Pinpoint the cell where the given text exists, returning its (x, y) midpoint coordinate. 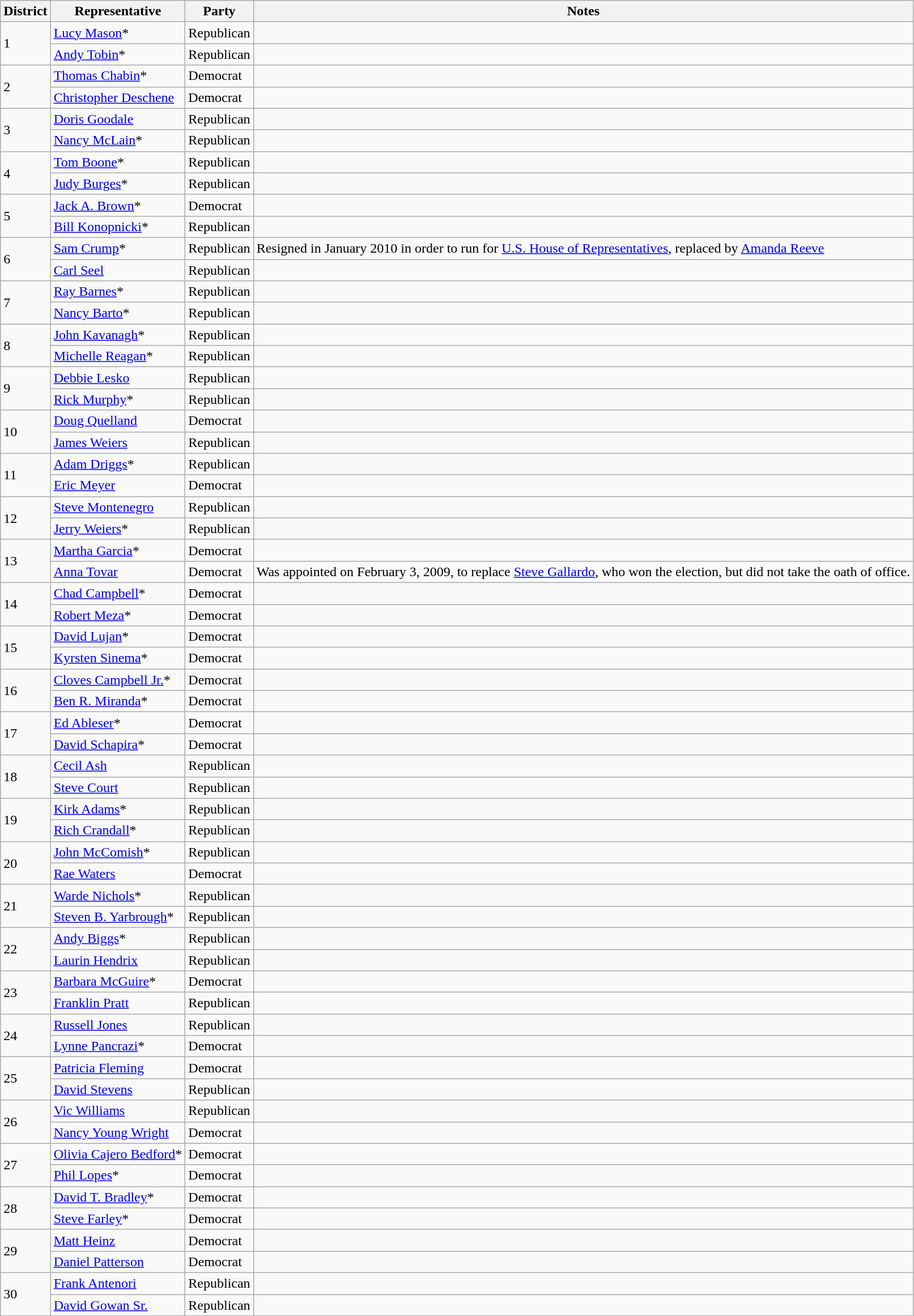
Robert Meza* (118, 615)
Nancy McLain* (118, 140)
Adam Driggs* (118, 464)
Representative (118, 11)
Resigned in January 2010 in order to run for U.S. House of Representatives, replaced by Amanda Reeve (583, 248)
Cloves Campbell Jr.* (118, 680)
20 (25, 863)
Franklin Pratt (118, 1003)
Matt Heinz (118, 1240)
Chad Campbell* (118, 593)
Steve Court (118, 787)
15 (25, 648)
29 (25, 1251)
John McComish* (118, 852)
Judy Burges* (118, 184)
Doris Goodale (118, 119)
Notes (583, 11)
David Stevens (118, 1089)
30 (25, 1294)
1 (25, 44)
8 (25, 346)
Rich Crandall* (118, 831)
22 (25, 949)
2 (25, 87)
19 (25, 820)
Rae Waters (118, 874)
Rick Murphy* (118, 399)
Cecil Ash (118, 766)
District (25, 11)
28 (25, 1208)
David Schapira* (118, 744)
25 (25, 1079)
Jack A. Brown* (118, 205)
24 (25, 1036)
Steve Farley* (118, 1219)
Was appointed on February 3, 2009, to replace Steve Gallardo, who won the election, but did not take the oath of office. (583, 572)
Olivia Cajero Bedford* (118, 1154)
David Gowan Sr. (118, 1305)
Doug Quelland (118, 421)
Eric Meyer (118, 485)
Nancy Barto* (118, 313)
Kirk Adams* (118, 809)
Ray Barnes* (118, 292)
Warde Nichols* (118, 895)
Andy Tobin* (118, 54)
5 (25, 216)
Carl Seel (118, 270)
Ben R. Miranda* (118, 701)
21 (25, 906)
Bill Konopnicki* (118, 227)
Christopher Deschene (118, 97)
Kyrsten Sinema* (118, 658)
Sam Crump* (118, 248)
Russell Jones (118, 1025)
10 (25, 432)
John Kavanagh* (118, 335)
Andy Biggs* (118, 938)
9 (25, 389)
David Lujan* (118, 637)
Anna Tovar (118, 572)
Laurin Hendrix (118, 960)
Steven B. Yarbrough* (118, 917)
Steve Montenegro (118, 507)
27 (25, 1165)
Nancy Young Wright (118, 1132)
3 (25, 130)
Barbara McGuire* (118, 982)
Patricia Fleming (118, 1068)
Ed Ableser* (118, 723)
Thomas Chabin* (118, 76)
James Weiers (118, 442)
6 (25, 259)
26 (25, 1122)
Lucy Mason* (118, 33)
Phil Lopes* (118, 1176)
Tom Boone* (118, 162)
Lynne Pancrazi* (118, 1046)
17 (25, 734)
23 (25, 993)
David T. Bradley* (118, 1197)
11 (25, 475)
18 (25, 777)
Daniel Patterson (118, 1262)
Jerry Weiers* (118, 529)
4 (25, 173)
7 (25, 303)
Michelle Reagan* (118, 356)
13 (25, 561)
Debbie Lesko (118, 378)
Frank Antenori (118, 1283)
16 (25, 691)
12 (25, 518)
Vic Williams (118, 1111)
14 (25, 604)
Party (219, 11)
Martha Garcia* (118, 550)
